From the cell containing the given text, extract its center point as (x, y) coordinate. 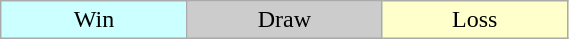
Loss (474, 20)
Win (94, 20)
Draw (284, 20)
